Determine the (X, Y) coordinate at the center of the cell enclosing the given text.  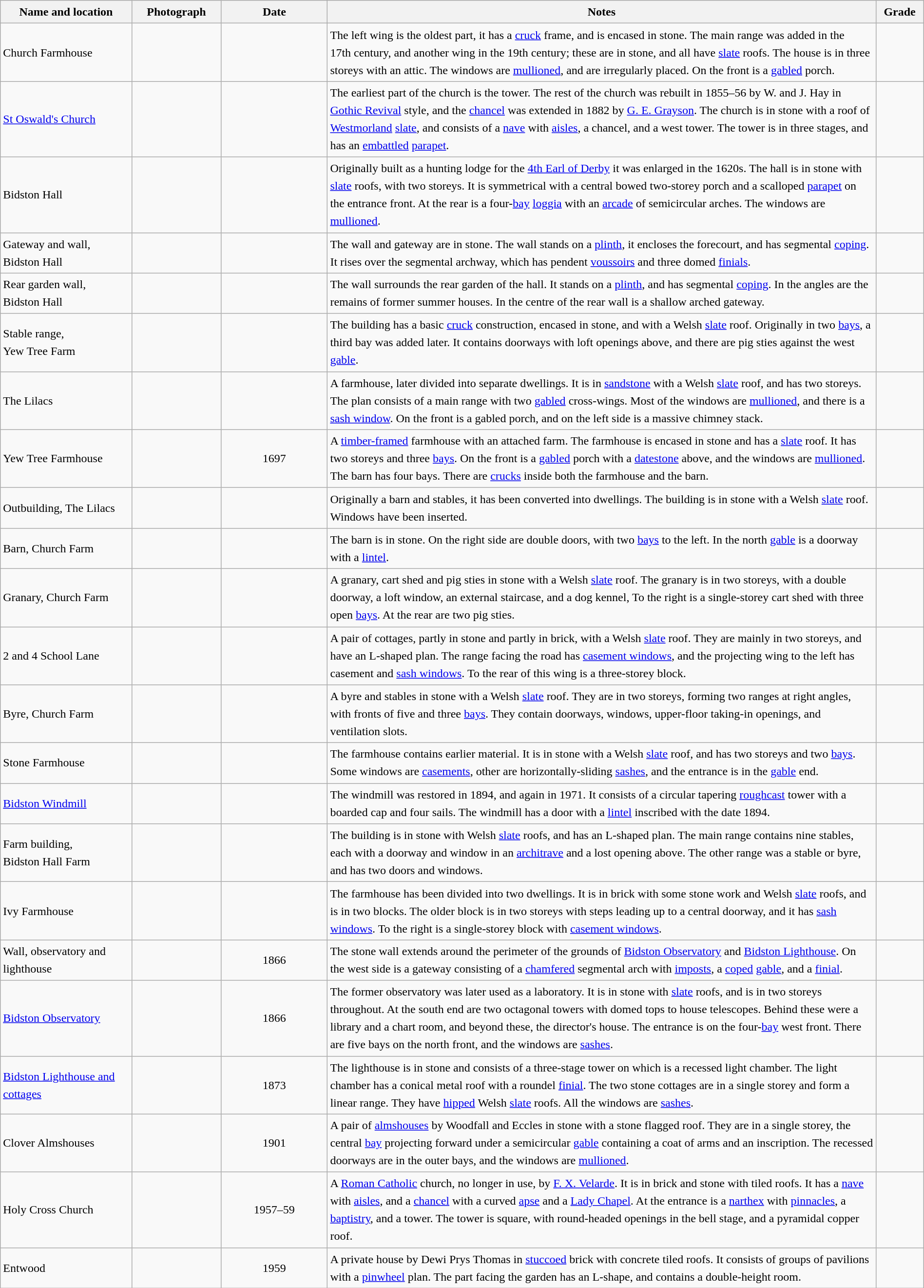
St Oswald's Church (66, 119)
Clover Almshouses (66, 1143)
1959 (274, 1268)
Holy Cross Church (66, 1210)
Bidston Hall (66, 195)
Entwood (66, 1268)
Farm building,Bidston Hall Farm (66, 853)
Granary, Church Farm (66, 598)
1957–59 (274, 1210)
Photograph (176, 12)
1697 (274, 458)
The Lilacs (66, 401)
Bidston Lighthouse and cottages (66, 1085)
Name and location (66, 12)
Bidston Windmill (66, 803)
Stable range,Yew Tree Farm (66, 342)
Grade (900, 12)
Originally a barn and stables, it has been converted into dwellings. The building is in stone with a Welsh slate roof. Windows have been inserted. (601, 508)
Stone Farmhouse (66, 763)
2 and 4 School Lane (66, 656)
1873 (274, 1085)
Yew Tree Farmhouse (66, 458)
Byre, Church Farm (66, 714)
1901 (274, 1143)
Outbuilding, The Lilacs (66, 508)
Rear garden wall,Bidston Hall (66, 293)
Church Farmhouse (66, 53)
Ivy Farmhouse (66, 911)
The barn is in stone. On the right side are double doors, with two bays to the left. In the north gable is a doorway with a lintel. (601, 548)
Bidston Observatory (66, 1018)
Notes (601, 12)
Barn, Church Farm (66, 548)
Gateway and wall,Bidston Hall (66, 253)
Date (274, 12)
Wall, observatory and lighthouse (66, 960)
